Output the (x, y) coordinate of the center of the cell containing the given text.  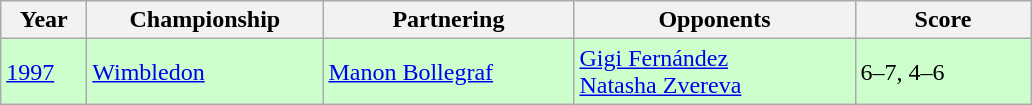
Opponents (714, 20)
Championship (205, 20)
Gigi Fernández Natasha Zvereva (714, 72)
Partnering (448, 20)
1997 (44, 72)
Manon Bollegraf (448, 72)
Wimbledon (205, 72)
Score (943, 20)
6–7, 4–6 (943, 72)
Year (44, 20)
